Output the (x, y) coordinate of the center of the cell containing the given text.  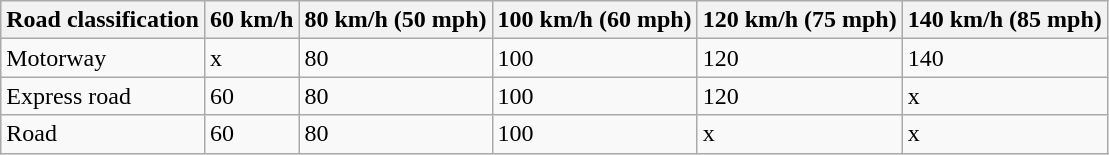
120 km/h (75 mph) (800, 20)
60 km/h (251, 20)
Express road (103, 96)
Motorway (103, 58)
140 (1004, 58)
Road (103, 134)
140 km/h (85 mph) (1004, 20)
Road classification (103, 20)
100 km/h (60 mph) (594, 20)
80 km/h (50 mph) (396, 20)
